Provide the (x, y) coordinate of the cell's center where the given text is located.  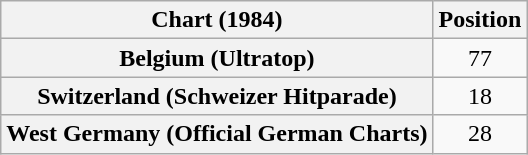
28 (480, 134)
Position (480, 20)
18 (480, 96)
77 (480, 58)
Chart (1984) (217, 20)
West Germany (Official German Charts) (217, 134)
Belgium (Ultratop) (217, 58)
Switzerland (Schweizer Hitparade) (217, 96)
